Output the (x, y) coordinate of the center of the cell containing the given text.  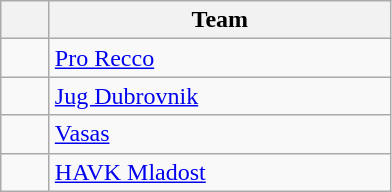
Jug Dubrovnik (220, 96)
HAVK Mladost (220, 172)
Team (220, 20)
Pro Recco (220, 58)
Vasas (220, 134)
